Determine the [X, Y] coordinate at the center of the cell enclosing the given text.  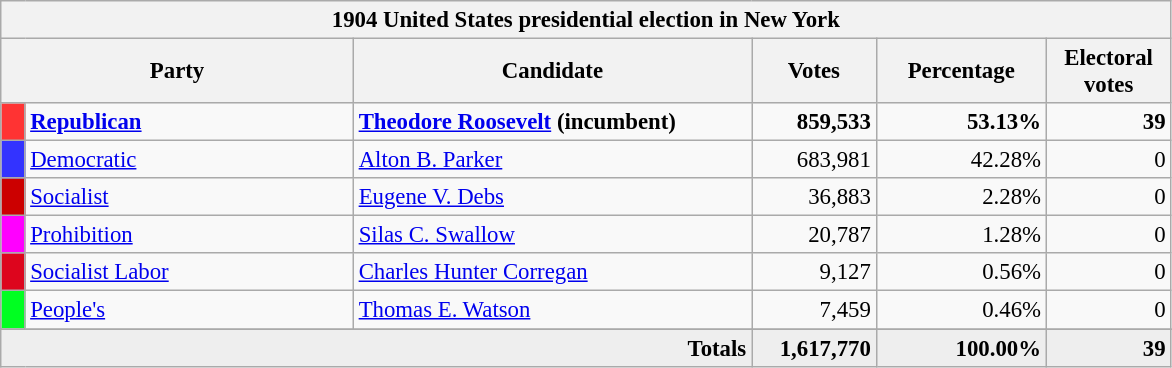
1,617,770 [814, 348]
20,787 [814, 235]
Socialist Labor [189, 273]
42.28% [961, 160]
1.28% [961, 235]
Alton B. Parker [552, 160]
Democratic [189, 160]
859,533 [814, 122]
36,883 [814, 197]
Silas C. Swallow [552, 235]
Votes [814, 72]
0.46% [961, 310]
100.00% [961, 348]
Candidate [552, 72]
People's [189, 310]
Theodore Roosevelt (incumbent) [552, 122]
53.13% [961, 122]
Charles Hunter Corregan [552, 273]
Party [178, 72]
9,127 [814, 273]
Totals [376, 348]
Electoral votes [1108, 72]
7,459 [814, 310]
2.28% [961, 197]
Thomas E. Watson [552, 310]
Socialist [189, 197]
1904 United States presidential election in New York [586, 20]
683,981 [814, 160]
Eugene V. Debs [552, 197]
0.56% [961, 273]
Prohibition [189, 235]
Republican [189, 122]
Percentage [961, 72]
